Search for the cell housing the specified text and yield its [X, Y] center coordinate. 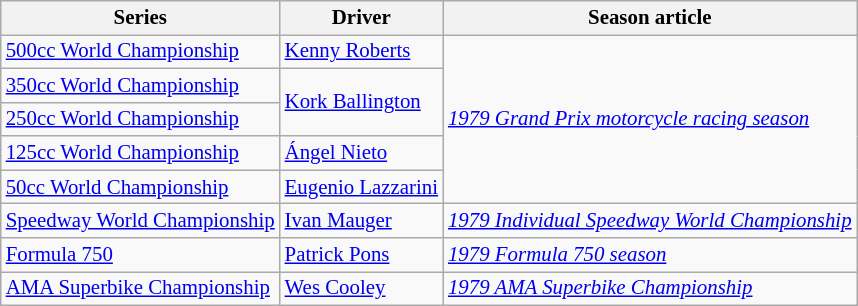
Kenny Roberts [362, 51]
1979 Formula 750 season [650, 255]
Speedway World Championship [140, 221]
250cc World Championship [140, 119]
Series [140, 18]
1979 AMA Superbike Championship [650, 288]
1979 Individual Speedway World Championship [650, 221]
Driver [362, 18]
50cc World Championship [140, 187]
1979 Grand Prix motorcycle racing season [650, 118]
Ivan Mauger [362, 221]
Ángel Nieto [362, 153]
Wes Cooley [362, 288]
125cc World Championship [140, 153]
Season article [650, 18]
350cc World Championship [140, 85]
Formula 750 [140, 255]
Eugenio Lazzarini [362, 187]
Patrick Pons [362, 255]
Kork Ballington [362, 102]
AMA Superbike Championship [140, 288]
500cc World Championship [140, 51]
